Output the (X, Y) coordinate of the center of the cell containing the given text.  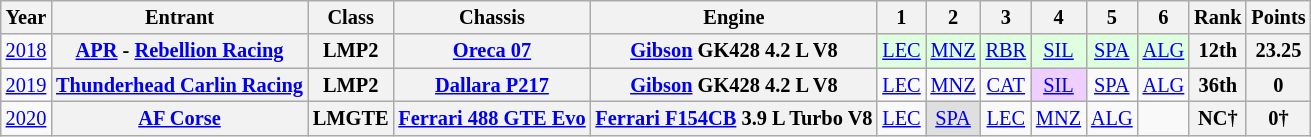
12th (1218, 51)
2019 (26, 85)
AF Corse (180, 118)
CAT (1006, 85)
NC† (1218, 118)
Rank (1218, 17)
Entrant (180, 17)
Dallara P217 (492, 85)
1 (901, 17)
36th (1218, 85)
APR - Rebellion Racing (180, 51)
3 (1006, 17)
LMGTE (351, 118)
4 (1058, 17)
0 (1278, 85)
0† (1278, 118)
Oreca 07 (492, 51)
2020 (26, 118)
Thunderhead Carlin Racing (180, 85)
Points (1278, 17)
2018 (26, 51)
Chassis (492, 17)
Year (26, 17)
Engine (734, 17)
Ferrari F154CB 3.9 L Turbo V8 (734, 118)
5 (1112, 17)
Ferrari 488 GTE Evo (492, 118)
2 (954, 17)
Class (351, 17)
23.25 (1278, 51)
RBR (1006, 51)
6 (1164, 17)
